Pinpoint the cell where the given text exists, returning its (X, Y) midpoint coordinate. 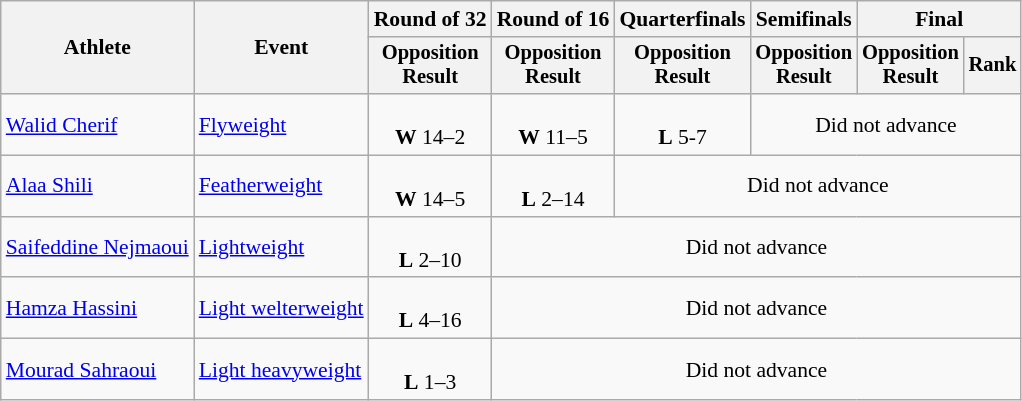
Light welterweight (282, 308)
Round of 32 (430, 19)
Flyweight (282, 124)
L 1–3 (430, 370)
Athlete (98, 48)
Semifinals (804, 19)
L 5-7 (682, 124)
W 14–2 (430, 124)
Featherweight (282, 186)
Light heavyweight (282, 370)
Hamza Hassini (98, 308)
L 4–16 (430, 308)
Alaa Shili (98, 186)
Event (282, 48)
Final (939, 19)
L 2–10 (430, 248)
Saifeddine Nejmaoui (98, 248)
Walid Cherif (98, 124)
L 2–14 (554, 186)
Quarterfinals (682, 19)
Lightweight (282, 248)
W 11–5 (554, 124)
Round of 16 (554, 19)
W 14–5 (430, 186)
Mourad Sahraoui (98, 370)
Rank (993, 66)
